From the cell containing the given text, extract its center point as [x, y] coordinate. 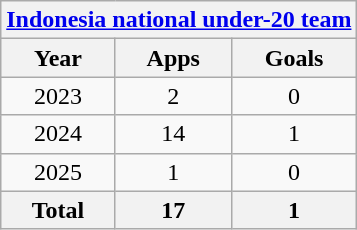
2 [173, 96]
2025 [58, 172]
2024 [58, 134]
14 [173, 134]
Total [58, 210]
Goals [294, 58]
Indonesia national under-20 team [179, 20]
2023 [58, 96]
17 [173, 210]
Year [58, 58]
Apps [173, 58]
